Capture the cell that displays the provided text and extract its [X, Y] central coordinate. 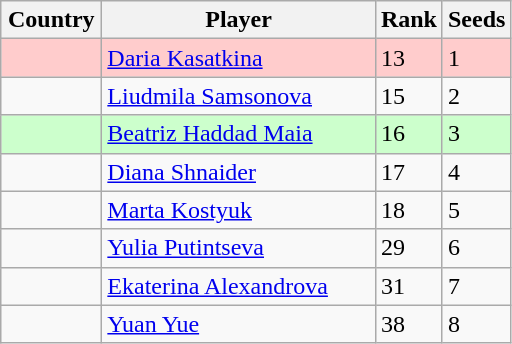
13 [408, 58]
18 [408, 210]
31 [408, 286]
Daria Kasatkina [239, 58]
Country [52, 20]
Liudmila Samsonova [239, 96]
Ekaterina Alexandrova [239, 286]
2 [476, 96]
Player [239, 20]
Seeds [476, 20]
Beatriz Haddad Maia [239, 134]
Marta Kostyuk [239, 210]
17 [408, 172]
3 [476, 134]
15 [408, 96]
38 [408, 324]
Rank [408, 20]
1 [476, 58]
29 [408, 248]
8 [476, 324]
4 [476, 172]
5 [476, 210]
Yulia Putintseva [239, 248]
Yuan Yue [239, 324]
16 [408, 134]
7 [476, 286]
Diana Shnaider [239, 172]
6 [476, 248]
